Extract the (x, y) coordinate from the center of the cell holding the provided text.  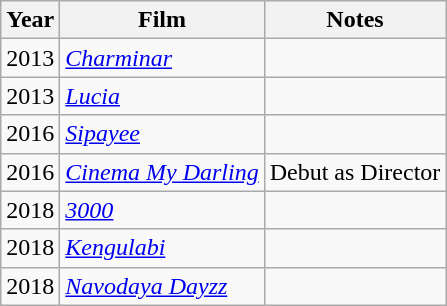
Lucia (162, 96)
Debut as Director (355, 172)
Sipayee (162, 134)
3000 (162, 210)
Cinema My Darling (162, 172)
Navodaya Dayzz (162, 286)
Notes (355, 20)
Kengulabi (162, 248)
Year (30, 20)
Film (162, 20)
Charminar (162, 58)
